Capture the cell that displays the provided text and extract its (x, y) central coordinate. 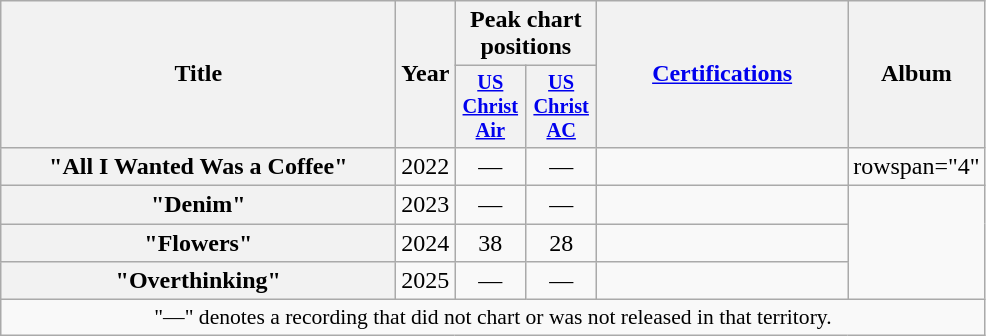
Year (426, 74)
Album (917, 74)
"Denim" (198, 205)
2023 (426, 205)
"—" denotes a recording that did not chart or was not released in that territory. (493, 318)
USChristAC (562, 107)
USChristAir (490, 107)
Peak chart positions (526, 34)
"All I Wanted Was a Coffee" (198, 166)
"Flowers" (198, 243)
2024 (426, 243)
Certifications (722, 74)
rowspan="4" (917, 166)
Title (198, 74)
38 (490, 243)
2022 (426, 166)
"Overthinking" (198, 281)
2025 (426, 281)
28 (562, 243)
